Find where the given text appears and provide that cell's center as (x, y) coordinate. 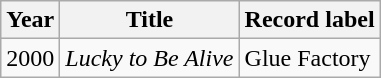
Record label (310, 20)
Title (150, 20)
Year (30, 20)
Glue Factory (310, 58)
2000 (30, 58)
Lucky to Be Alive (150, 58)
